Output the [x, y] coordinate of the center of the cell containing the given text.  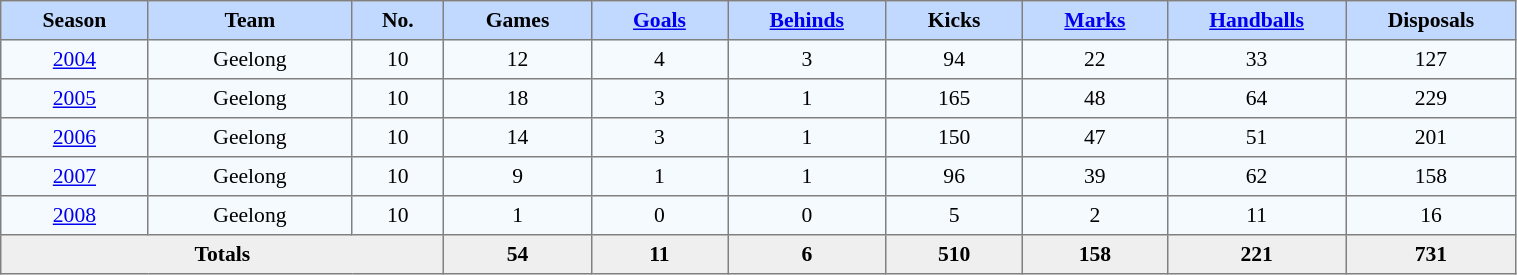
165 [954, 98]
6 [807, 254]
94 [954, 60]
731 [1431, 254]
96 [954, 176]
22 [1094, 60]
Kicks [954, 20]
14 [518, 138]
127 [1431, 60]
4 [660, 60]
5 [954, 216]
Totals [222, 254]
Goals [660, 20]
2008 [74, 216]
39 [1094, 176]
No. [398, 20]
2005 [74, 98]
510 [954, 254]
16 [1431, 216]
Season [74, 20]
64 [1256, 98]
62 [1256, 176]
12 [518, 60]
Handballs [1256, 20]
33 [1256, 60]
201 [1431, 138]
47 [1094, 138]
18 [518, 98]
9 [518, 176]
2007 [74, 176]
Marks [1094, 20]
Behinds [807, 20]
Disposals [1431, 20]
229 [1431, 98]
221 [1256, 254]
Team [250, 20]
2004 [74, 60]
48 [1094, 98]
Games [518, 20]
2006 [74, 138]
2 [1094, 216]
51 [1256, 138]
54 [518, 254]
150 [954, 138]
